Identify which cell holds the provided text, then report its [x, y] central coordinate. 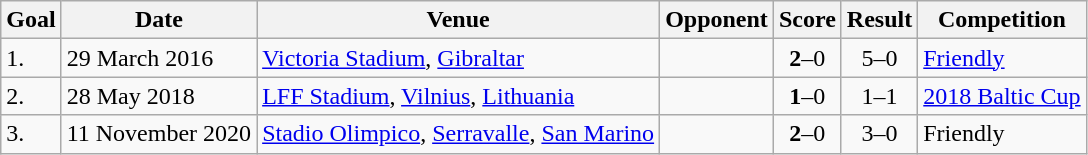
Score [807, 20]
Opponent [717, 20]
5–0 [879, 58]
Date [158, 20]
29 March 2016 [158, 58]
Venue [458, 20]
Result [879, 20]
2018 Baltic Cup [1002, 96]
11 November 2020 [158, 134]
1. [31, 58]
Competition [1002, 20]
Stadio Olimpico, Serravalle, San Marino [458, 134]
2. [31, 96]
Victoria Stadium, Gibraltar [458, 58]
28 May 2018 [158, 96]
1–1 [879, 96]
LFF Stadium, Vilnius, Lithuania [458, 96]
3–0 [879, 134]
Goal [31, 20]
1–0 [807, 96]
3. [31, 134]
